Determine the [x, y] coordinate at the center of the cell enclosing the given text.  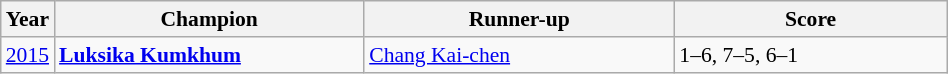
Champion [209, 19]
Score [810, 19]
1–6, 7–5, 6–1 [810, 55]
Runner-up [519, 19]
Luksika Kumkhum [209, 55]
Chang Kai-chen [519, 55]
Year [28, 19]
2015 [28, 55]
